Return the [x, y] coordinate for the center point of the cell that contains the specified text.  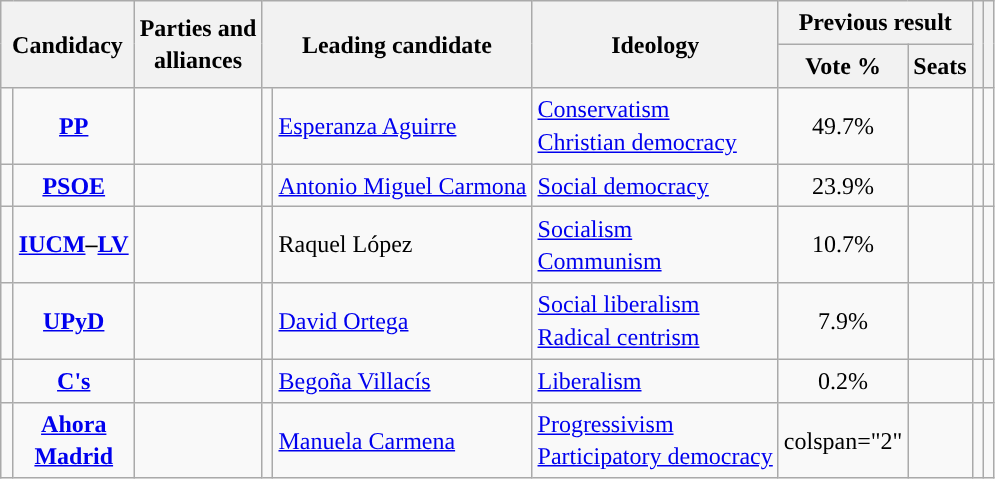
SocialismCommunism [655, 245]
PP [74, 126]
49.7% [843, 126]
ProgressivismParticipatory democracy [655, 440]
Vote % [843, 66]
Parties andalliances [198, 44]
PSOE [74, 186]
Previous result [875, 22]
David Ortega [402, 321]
Antonio Miguel Carmona [402, 186]
Social liberalismRadical centrism [655, 321]
C's [74, 380]
10.7% [843, 245]
IUCM–LV [74, 245]
Candidacy [68, 44]
7.9% [843, 321]
colspan="2" [843, 440]
23.9% [843, 186]
Begoña Villacís [402, 380]
0.2% [843, 380]
Esperanza Aguirre [402, 126]
AhoraMadrid [74, 440]
UPyD [74, 321]
Social democracy [655, 186]
Leading candidate [397, 44]
ConservatismChristian democracy [655, 126]
Liberalism [655, 380]
Raquel López [402, 245]
Ideology [655, 44]
Manuela Carmena [402, 440]
Seats [940, 66]
